Pinpoint the cell where the given text exists, returning its (x, y) midpoint coordinate. 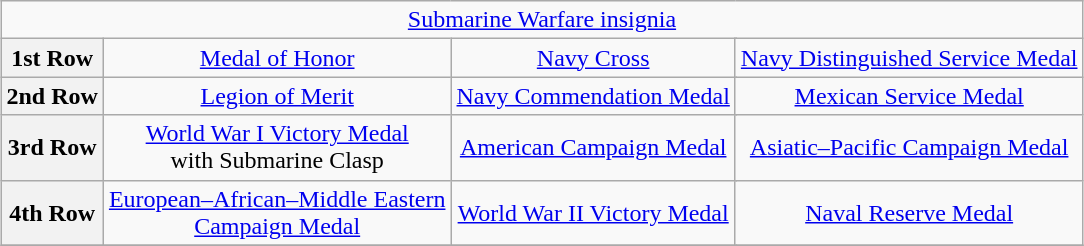
Mexican Service Medal (909, 96)
Legion of Merit (277, 96)
1st Row (52, 58)
Navy Distinguished Service Medal (909, 58)
Naval Reserve Medal (909, 212)
World War II Victory Medal (593, 212)
3rd Row (52, 148)
European–African–Middle Eastern Campaign Medal (277, 212)
World War I Victory Medal with Submarine Clasp (277, 148)
4th Row (52, 212)
Medal of Honor (277, 58)
American Campaign Medal (593, 148)
2nd Row (52, 96)
Navy Cross (593, 58)
Navy Commendation Medal (593, 96)
Submarine Warfare insignia (542, 20)
Asiatic–Pacific Campaign Medal (909, 148)
